Pinpoint the cell where the given text exists, returning its [x, y] midpoint coordinate. 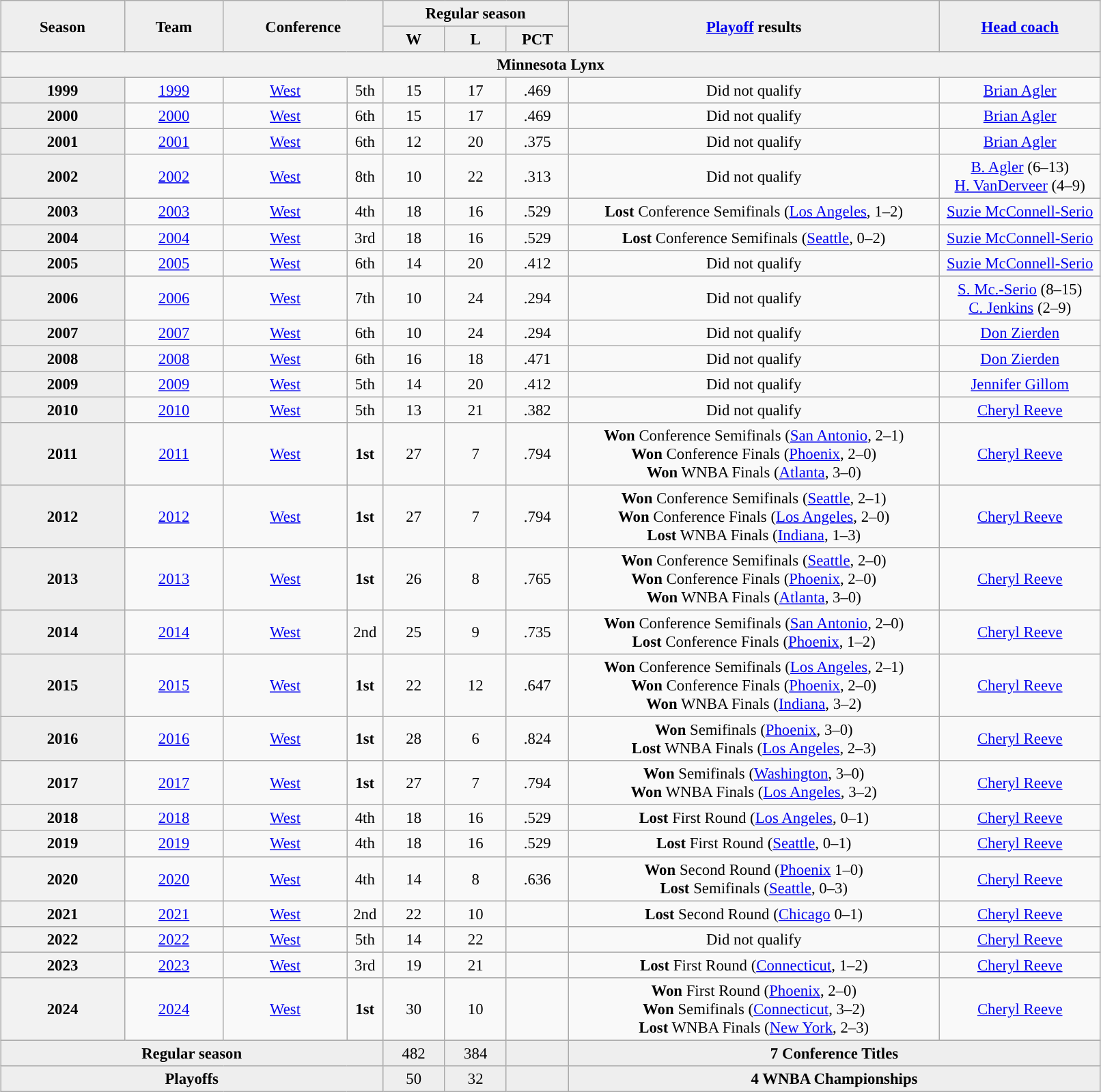
26 [414, 579]
PCT [537, 40]
Team [173, 26]
Lost First Round (Los Angeles, 0–1) [754, 818]
.735 [537, 632]
B. Agler (6–13)H. VanDerveer (4–9) [1020, 176]
7th [365, 298]
Won Conference Semifinals (San Antonio, 2–1) Won Conference Finals (Phoenix, 2–0) Won WNBA Finals (Atlanta, 3–0) [754, 454]
9 [475, 632]
.765 [537, 579]
8th [365, 176]
384 [475, 1053]
Lost Conference Semifinals (Seattle, 0–2) [754, 238]
Lost Conference Semifinals (Los Angeles, 1–2) [754, 212]
Won Conference Semifinals (Seattle, 2–1)Won Conference Finals (Los Angeles, 2–0)Lost WNBA Finals (Indiana, 1–3) [754, 516]
7 Conference Titles [835, 1053]
30 [414, 1009]
Lost First Round (Seattle, 0–1) [754, 844]
.471 [537, 359]
Playoffs [191, 1079]
.824 [537, 739]
.382 [537, 410]
S. Mc.-Serio (8–15)C. Jenkins (2–9) [1020, 298]
Won Semifinals (Phoenix, 3–0) Lost WNBA Finals (Los Angeles, 2–3) [754, 739]
Head coach [1020, 26]
32 [475, 1079]
.647 [537, 686]
Won Second Round (Phoenix 1–0)Lost Semifinals (Seattle, 0–3) [754, 878]
W [414, 40]
28 [414, 739]
Minnesota Lynx [550, 65]
Lost First Round (Connecticut, 1–2) [754, 965]
482 [414, 1053]
4 WNBA Championships [835, 1079]
Won Conference Semifinals (Seattle, 2–0)Won Conference Finals (Phoenix, 2–0)Won WNBA Finals (Atlanta, 3–0) [754, 579]
Won Conference Semifinals (Los Angeles, 2–1)Won Conference Finals (Phoenix, 2–0) Won WNBA Finals (Indiana, 3–2) [754, 686]
Conference [303, 26]
Playoff results [754, 26]
Jennifer Gillom [1020, 384]
Lost Second Round (Chicago 0–1) [754, 914]
.375 [537, 142]
Season [63, 26]
Won Semifinals (Washington, 3–0) Won WNBA Finals (Los Angeles, 3–2) [754, 783]
6 [475, 739]
13 [414, 410]
19 [414, 965]
Won Conference Semifinals (San Antonio, 2–0) Lost Conference Finals (Phoenix, 1–2) [754, 632]
50 [414, 1079]
25 [414, 632]
.636 [537, 878]
Won First Round (Phoenix, 2–0)Won Semifinals (Connecticut, 3–2)Lost WNBA Finals (New York, 2–3) [754, 1009]
L [475, 40]
.313 [537, 176]
